Return (x, y) of the center of cell containing provided text 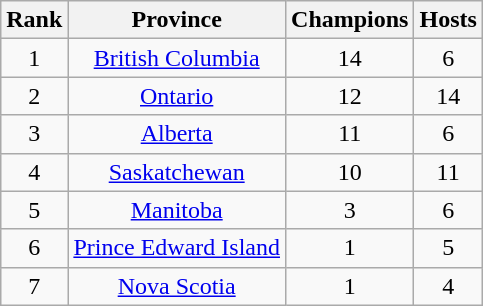
Manitoba (177, 210)
10 (350, 172)
Alberta (177, 134)
Saskatchewan (177, 172)
7 (34, 286)
British Columbia (177, 58)
Prince Edward Island (177, 248)
12 (350, 96)
Hosts (448, 20)
Nova Scotia (177, 286)
Ontario (177, 96)
Champions (350, 20)
Rank (34, 20)
Province (177, 20)
2 (34, 96)
